Search for the cell housing the specified text and yield its [x, y] center coordinate. 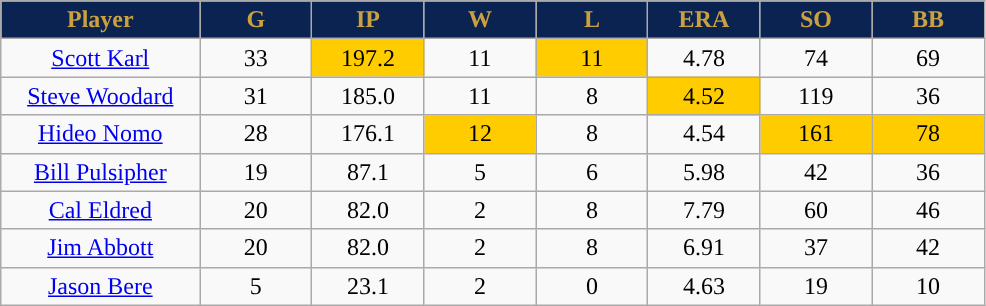
Steve Woodard [100, 96]
185.0 [368, 96]
SO [816, 20]
197.2 [368, 58]
L [592, 20]
37 [816, 248]
4.52 [704, 96]
Jim Abbott [100, 248]
87.1 [368, 172]
74 [816, 58]
69 [928, 58]
0 [592, 286]
Jason Bere [100, 286]
4.78 [704, 58]
Cal Eldred [100, 210]
46 [928, 210]
119 [816, 96]
Hideo Nomo [100, 134]
31 [256, 96]
W [480, 20]
G [256, 20]
6 [592, 172]
6.91 [704, 248]
176.1 [368, 134]
33 [256, 58]
10 [928, 286]
Bill Pulsipher [100, 172]
23.1 [368, 286]
4.54 [704, 134]
12 [480, 134]
161 [816, 134]
Scott Karl [100, 58]
Player [100, 20]
28 [256, 134]
4.63 [704, 286]
BB [928, 20]
78 [928, 134]
5.98 [704, 172]
60 [816, 210]
ERA [704, 20]
IP [368, 20]
7.79 [704, 210]
